Determine the [X, Y] coordinate at the center of the cell enclosing the given text.  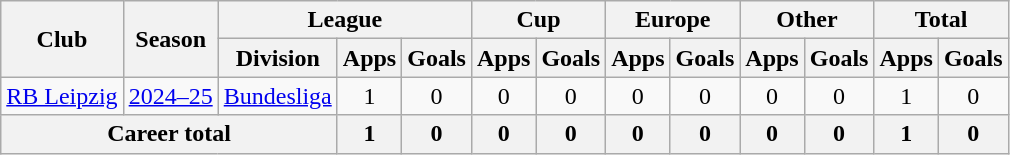
Club [62, 39]
League [344, 20]
Cup [538, 20]
Bundesliga [278, 96]
Total [941, 20]
Career total [170, 134]
Division [278, 58]
2024–25 [170, 96]
Season [170, 39]
Other [807, 20]
Europe [673, 20]
RB Leipzig [62, 96]
